Determine the (X, Y) coordinate at the center of the cell enclosing the given text.  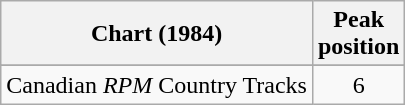
Chart (1984) (157, 34)
Canadian RPM Country Tracks (157, 85)
6 (358, 85)
Peakposition (358, 34)
